Identify which cell holds the provided text, then report its (X, Y) central coordinate. 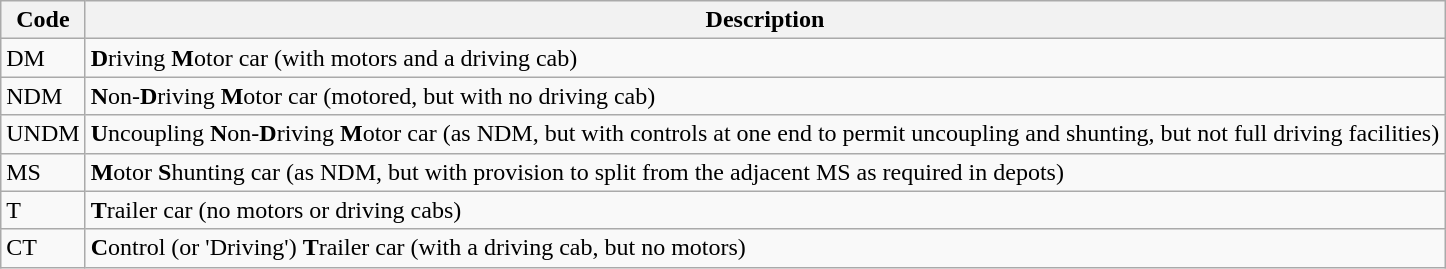
UNDM (43, 134)
Description (765, 20)
MS (43, 172)
Motor Shunting car (as NDM, but with provision to split from the adjacent MS as required in depots) (765, 172)
DM (43, 58)
CT (43, 248)
NDM (43, 96)
T (43, 210)
Control (or 'Driving') Trailer car (with a driving cab, but no motors) (765, 248)
Trailer car (no motors or driving cabs) (765, 210)
Driving Motor car (with motors and a driving cab) (765, 58)
Non-Driving Motor car (motored, but with no driving cab) (765, 96)
Uncoupling Non-Driving Motor car (as NDM, but with controls at one end to permit uncoupling and shunting, but not full driving facilities) (765, 134)
Code (43, 20)
